Provide the (X, Y) coordinate of the cell's center where the given text is located.  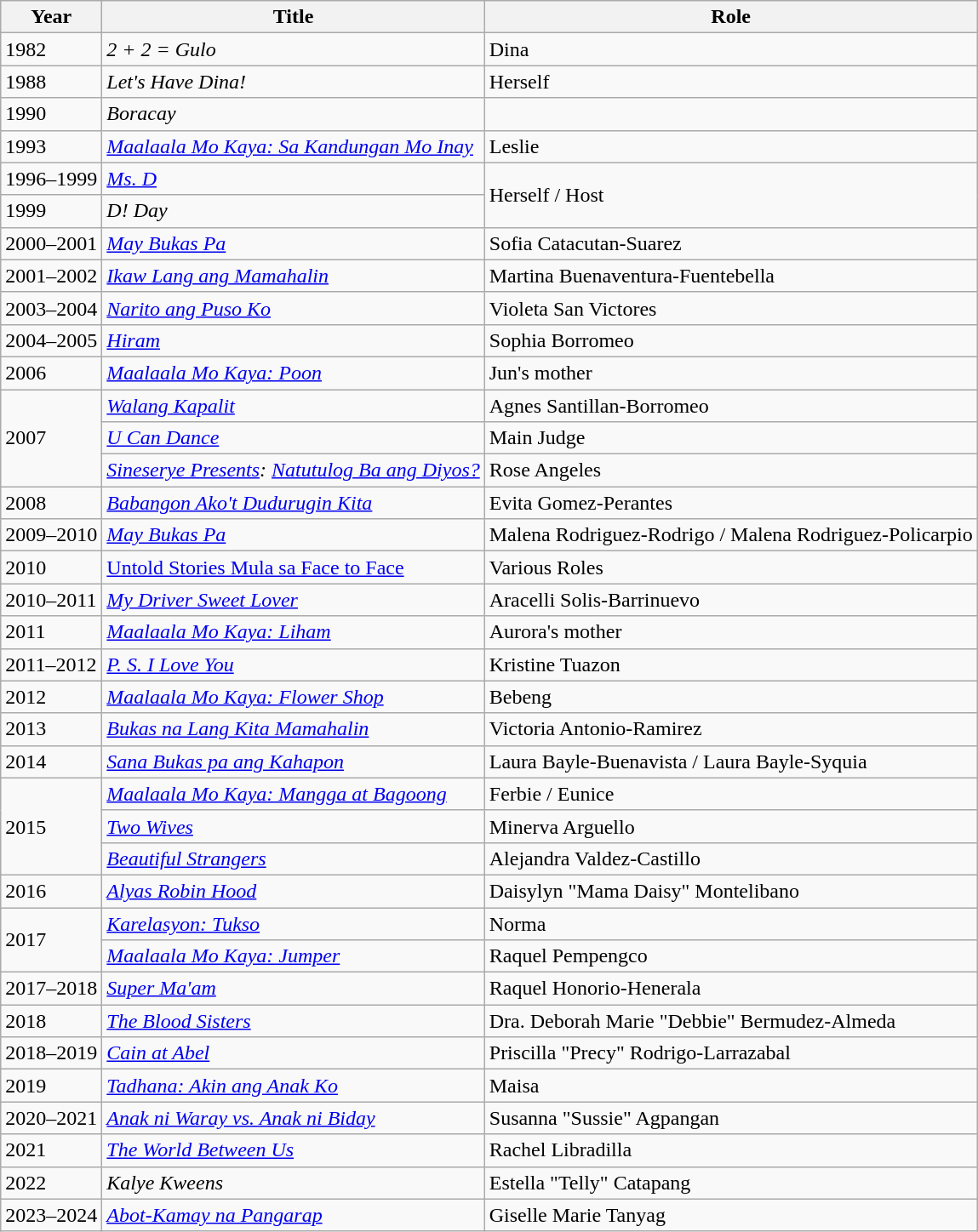
1988 (51, 82)
Narito ang Puso Ko (293, 308)
Alyas Robin Hood (293, 891)
2008 (51, 503)
Bukas na Lang Kita Mamahalin (293, 729)
Ikaw Lang ang Mamahalin (293, 276)
2004–2005 (51, 340)
2009–2010 (51, 535)
Rose Angeles (730, 471)
Maalaala Mo Kaya: Jumper (293, 956)
Maalaala Mo Kaya: Poon (293, 373)
Kristine Tuazon (730, 664)
D! Day (293, 211)
Estella "Telly" Catapang (730, 1183)
Evita Gomez-Perantes (730, 503)
Sana Bukas pa ang Kahapon (293, 761)
Title (293, 17)
Aurora's mother (730, 632)
1990 (51, 114)
Giselle Marie Tanyag (730, 1215)
Various Roles (730, 568)
2003–2004 (51, 308)
Minerva Arguello (730, 826)
Babangon Ako't Dudurugin Kita (293, 503)
Tadhana: Akin ang Anak Ko (293, 1086)
Laura Bayle-Buenavista / Laura Bayle-Syquia (730, 761)
Violeta San Victores (730, 308)
Beautiful Strangers (293, 858)
2021 (51, 1150)
1982 (51, 49)
Raquel Honorio-Henerala (730, 989)
Malena Rodriguez-Rodrigo / Malena Rodriguez-Policarpio (730, 535)
2011–2012 (51, 664)
My Driver Sweet Lover (293, 600)
1999 (51, 211)
Maalaala Mo Kaya: Mangga at Bagoong (293, 794)
2010–2011 (51, 600)
Alejandra Valdez-Castillo (730, 858)
Victoria Antonio-Ramirez (730, 729)
Daisylyn "Mama Daisy" Montelibano (730, 891)
Dra. Deborah Marie "Debbie" Bermudez-Almeda (730, 1021)
2 + 2 = Gulo (293, 49)
Ferbie / Eunice (730, 794)
Maisa (730, 1086)
Leslie (730, 146)
Karelasyon: Tukso (293, 923)
Martina Buenaventura-Fuentebella (730, 276)
Sofia Catacutan-Suarez (730, 243)
Anak ni Waray vs. Anak ni Biday (293, 1118)
2018 (51, 1021)
2016 (51, 891)
Boracay (293, 114)
Dina (730, 49)
Super Ma'am (293, 989)
2020–2021 (51, 1118)
Two Wives (293, 826)
2010 (51, 568)
Kalye Kweens (293, 1183)
Sophia Borromeo (730, 340)
U Can Dance (293, 438)
2017 (51, 939)
2001–2002 (51, 276)
Herself / Host (730, 195)
2017–2018 (51, 989)
Ms. D (293, 179)
2011 (51, 632)
The World Between Us (293, 1150)
2014 (51, 761)
Bebeng (730, 697)
1993 (51, 146)
1996–1999 (51, 179)
2000–2001 (51, 243)
Agnes Santillan-Borromeo (730, 406)
Cain at Abel (293, 1053)
2022 (51, 1183)
2015 (51, 826)
Untold Stories Mula sa Face to Face (293, 568)
2013 (51, 729)
2012 (51, 697)
P. S. I Love You (293, 664)
The Blood Sisters (293, 1021)
Abot-Kamay na Pangarap (293, 1215)
Herself (730, 82)
Jun's mother (730, 373)
Maalaala Mo Kaya: Sa Kandungan Mo Inay (293, 146)
Maalaala Mo Kaya: Flower Shop (293, 697)
Norma (730, 923)
Year (51, 17)
2018–2019 (51, 1053)
Let's Have Dina! (293, 82)
Rachel Libradilla (730, 1150)
Raquel Pempengco (730, 956)
Maalaala Mo Kaya: Liham (293, 632)
Priscilla "Precy" Rodrigo-Larrazabal (730, 1053)
2007 (51, 438)
Susanna "Sussie" Agpangan (730, 1118)
2019 (51, 1086)
Main Judge (730, 438)
Hiram (293, 340)
Role (730, 17)
Walang Kapalit (293, 406)
Aracelli Solis-Barrinuevo (730, 600)
2006 (51, 373)
Sineserye Presents: Natutulog Ba ang Diyos? (293, 471)
2023–2024 (51, 1215)
